Provide the [X, Y] coordinate of the cell's center where the given text is located.  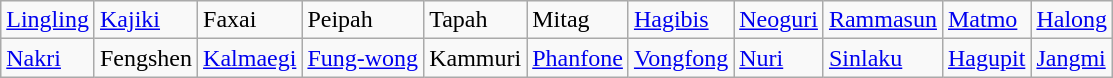
Hagibis [680, 20]
Kalmaegi [250, 58]
Matmo [986, 20]
Hagupit [986, 58]
Nakri [48, 58]
Fengshen [146, 58]
Peipah [363, 20]
Mitag [578, 20]
Tapah [476, 20]
Vongfong [680, 58]
Rammasun [882, 20]
Faxai [250, 20]
Sinlaku [882, 58]
Halong [1072, 20]
Kammuri [476, 58]
Nuri [779, 58]
Fung-wong [363, 58]
Kajiki [146, 20]
Jangmi [1072, 58]
Neoguri [779, 20]
Phanfone [578, 58]
Lingling [48, 20]
